Scan for the cell matching the given text and deliver its (x, y) coordinate at center. 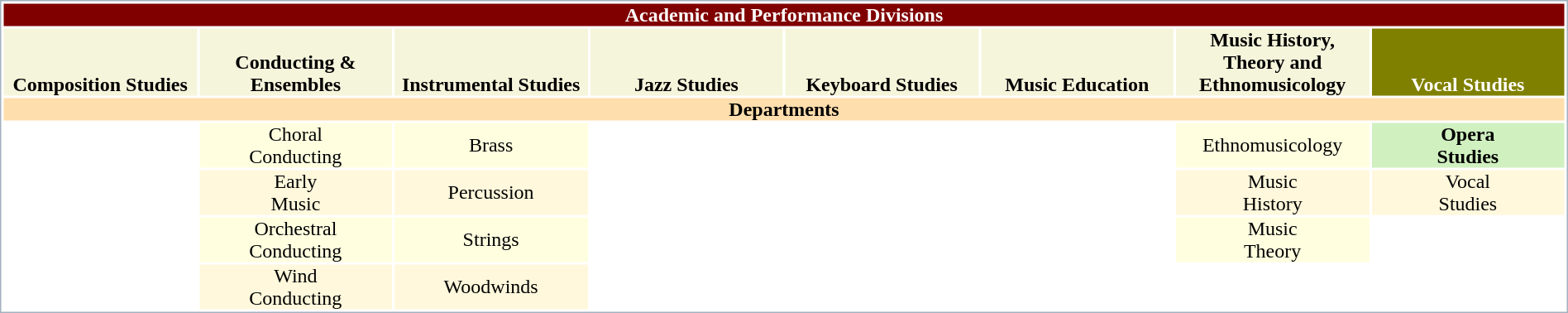
Jazz Studies (686, 61)
Ethnomusicology (1272, 145)
Instrumental Studies (491, 61)
EarlyMusic (296, 193)
Composition Studies (99, 61)
Percussion (491, 193)
Vocal Studies (1467, 61)
Departments (784, 109)
Music History,Theory and Ethnomusicology (1272, 61)
Woodwinds (491, 287)
WindConducting (296, 287)
Keyboard Studies (882, 61)
MusicTheory (1272, 239)
OperaStudies (1467, 145)
OrchestralConducting (296, 239)
ChoralConducting (296, 145)
Conducting & Ensembles (296, 61)
MusicHistory (1272, 193)
VocalStudies (1467, 193)
Music Education (1077, 61)
Strings (491, 239)
Brass (491, 145)
Academic and Performance Divisions (784, 15)
